Return (X, Y) of the center of cell containing provided text 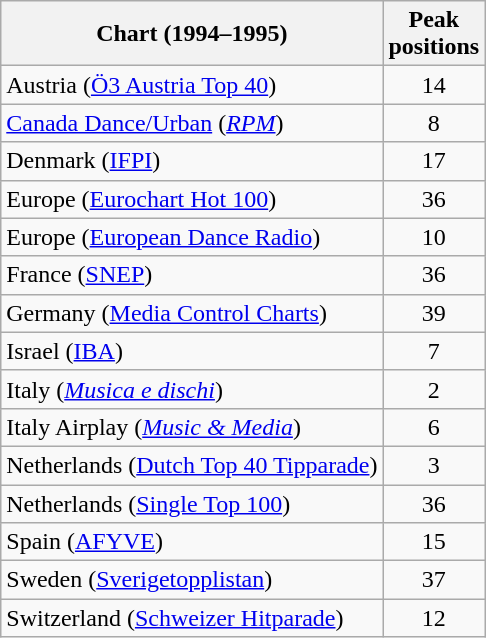
7 (434, 351)
Switzerland (Schweizer Hitparade) (192, 618)
Netherlands (Single Top 100) (192, 503)
Italy (Musica e dischi) (192, 389)
10 (434, 237)
8 (434, 123)
Canada Dance/Urban (RPM) (192, 123)
Austria (Ö3 Austria Top 40) (192, 85)
Israel (IBA) (192, 351)
6 (434, 427)
14 (434, 85)
Sweden (Sverigetopplistan) (192, 580)
2 (434, 389)
Denmark (IFPI) (192, 161)
Spain (AFYVE) (192, 542)
Netherlands (Dutch Top 40 Tipparade) (192, 465)
39 (434, 313)
France (SNEP) (192, 275)
Europe (European Dance Radio) (192, 237)
Italy Airplay (Music & Media) (192, 427)
12 (434, 618)
37 (434, 580)
Peakpositions (434, 34)
3 (434, 465)
17 (434, 161)
Germany (Media Control Charts) (192, 313)
Chart (1994–1995) (192, 34)
Europe (Eurochart Hot 100) (192, 199)
15 (434, 542)
